Return [X, Y] of the center of cell containing provided text 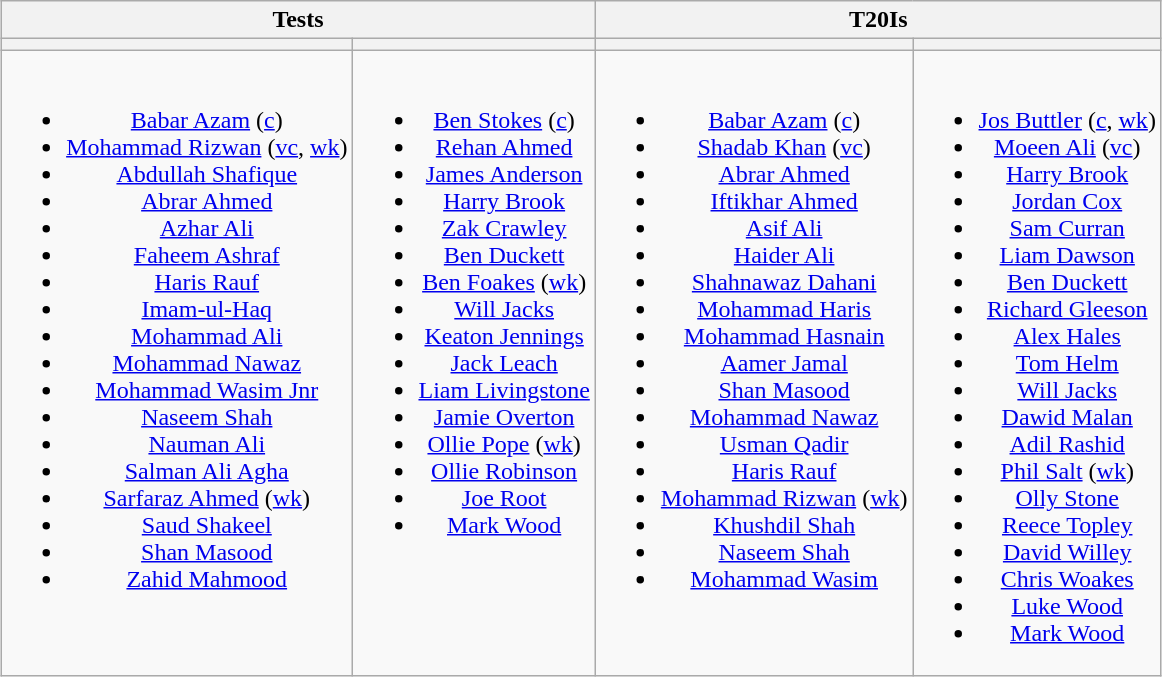
Tests [298, 20]
T20Is [878, 20]
